Find where the given text appears and provide that cell's center as (x, y) coordinate. 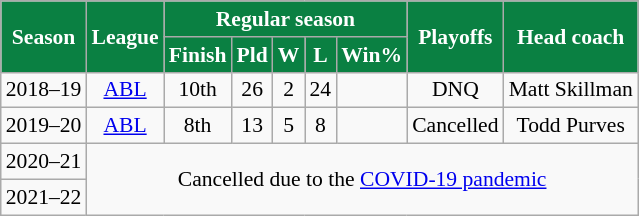
2020–21 (44, 162)
10th (198, 90)
Matt Skillman (571, 90)
Todd Purves (571, 126)
2019–20 (44, 126)
8 (320, 126)
8th (198, 126)
Win% (372, 55)
26 (252, 90)
5 (289, 126)
Season (44, 36)
Playoffs (455, 36)
W (289, 55)
Regular season (286, 19)
2021–22 (44, 197)
League (124, 36)
Head coach (571, 36)
Pld (252, 55)
Cancelled (455, 126)
2 (289, 90)
DNQ (455, 90)
13 (252, 126)
Cancelled due to the COVID-19 pandemic (362, 180)
Finish (198, 55)
L (320, 55)
24 (320, 90)
2018–19 (44, 90)
